Return [x, y] of the center of cell containing provided text 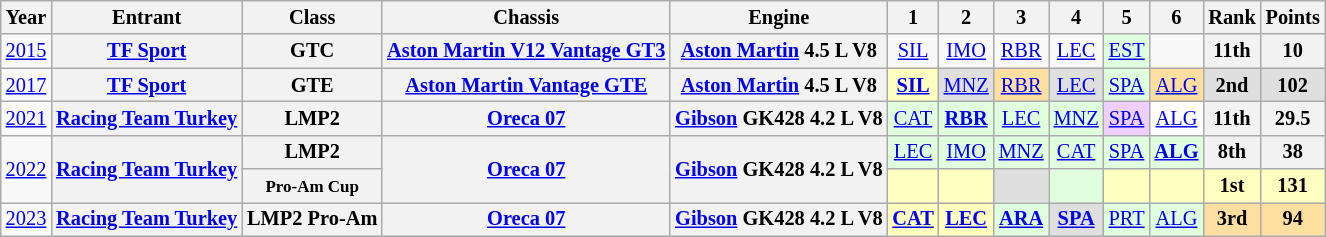
ARA [1022, 219]
94 [1293, 219]
5 [1127, 17]
Year [26, 17]
2 [966, 17]
2017 [26, 85]
Rank [1232, 17]
1st [1232, 186]
Pro-Am Cup [312, 186]
2023 [26, 219]
6 [1177, 17]
1 [912, 17]
Points [1293, 17]
GTC [312, 51]
2015 [26, 51]
3rd [1232, 219]
Class [312, 17]
LMP2 Pro-Am [312, 219]
38 [1293, 152]
GTE [312, 85]
EST [1127, 51]
29.5 [1293, 118]
102 [1293, 85]
PRT [1127, 219]
10 [1293, 51]
2021 [26, 118]
2nd [1232, 85]
2022 [26, 168]
Engine [778, 17]
Chassis [526, 17]
3 [1022, 17]
4 [1076, 17]
Aston Martin V12 Vantage GT3 [526, 51]
8th [1232, 152]
131 [1293, 186]
Aston Martin Vantage GTE [526, 85]
Entrant [146, 17]
